Search for the cell housing the specified text and yield its [x, y] center coordinate. 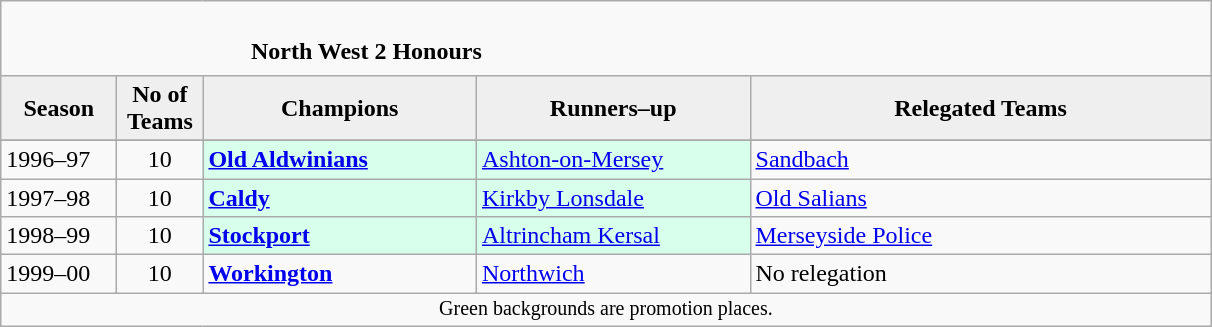
Sandbach [980, 159]
Green backgrounds are promotion places. [606, 310]
Runners–up [613, 108]
No of Teams [160, 108]
Merseyside Police [980, 236]
Relegated Teams [980, 108]
Season [59, 108]
Northwich [613, 274]
Workington [340, 274]
1998–99 [59, 236]
1999–00 [59, 274]
No relegation [980, 274]
Old Aldwinians [340, 159]
Altrincham Kersal [613, 236]
Ashton-on-Mersey [613, 159]
Kirkby Lonsdale [613, 197]
Champions [340, 108]
Stockport [340, 236]
1997–98 [59, 197]
Caldy [340, 197]
Old Salians [980, 197]
1996–97 [59, 159]
